Return (X, Y) of the center of cell containing provided text 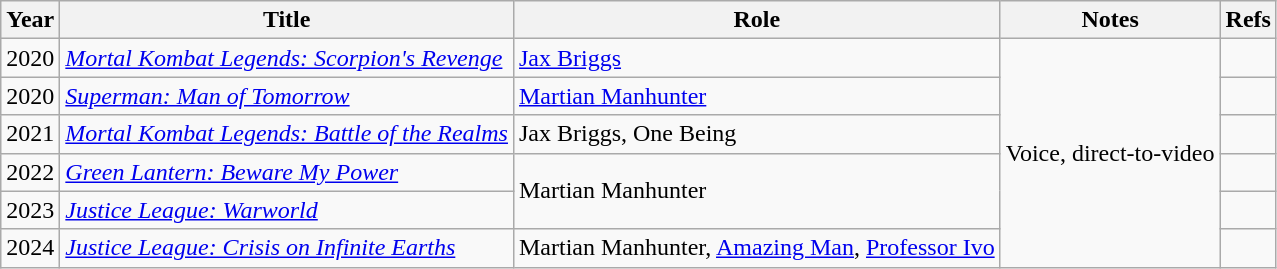
Title (287, 20)
Year (30, 20)
Role (756, 20)
2022 (30, 172)
Justice League: Crisis on Infinite Earths (287, 248)
Notes (1110, 20)
Mortal Kombat Legends: Battle of the Realms (287, 134)
Jax Briggs (756, 58)
Martian Manhunter, Amazing Man, Professor Ivo (756, 248)
Superman: Man of Tomorrow (287, 96)
Justice League: Warworld (287, 210)
Refs (1248, 20)
Jax Briggs, One Being (756, 134)
Mortal Kombat Legends: Scorpion's Revenge (287, 58)
2021 (30, 134)
Voice, direct-to-video (1110, 153)
Green Lantern: Beware My Power (287, 172)
2024 (30, 248)
2023 (30, 210)
